Extract the [X, Y] coordinate from the center of the cell holding the provided text.  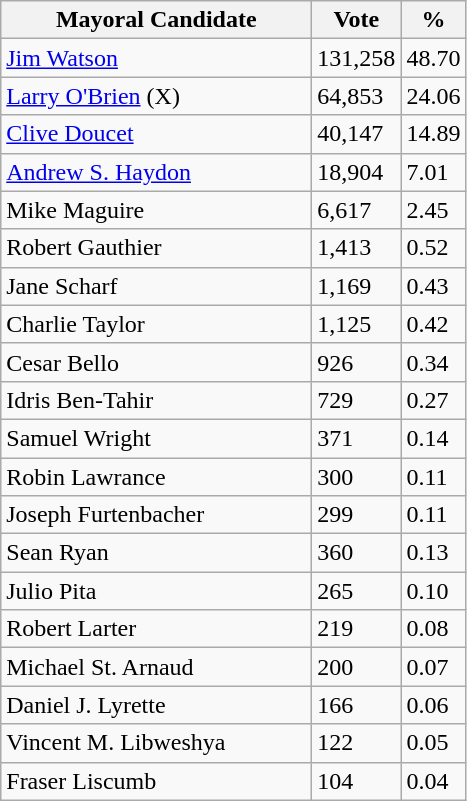
14.89 [434, 134]
Samuel Wright [156, 438]
926 [356, 362]
300 [356, 477]
1,413 [356, 248]
2.45 [434, 210]
371 [356, 438]
% [434, 20]
Vincent M. Libweshya [156, 743]
Idris Ben-Tahir [156, 400]
360 [356, 553]
24.06 [434, 96]
0.42 [434, 324]
219 [356, 629]
122 [356, 743]
Mayoral Candidate [156, 20]
48.70 [434, 58]
40,147 [356, 134]
1,169 [356, 286]
Charlie Taylor [156, 324]
Jim Watson [156, 58]
64,853 [356, 96]
0.27 [434, 400]
0.52 [434, 248]
0.06 [434, 705]
Fraser Liscumb [156, 781]
0.13 [434, 553]
265 [356, 591]
0.14 [434, 438]
Andrew S. Haydon [156, 172]
0.10 [434, 591]
299 [356, 515]
Robert Larter [156, 629]
0.08 [434, 629]
Jane Scharf [156, 286]
Robin Lawrance [156, 477]
Sean Ryan [156, 553]
Joseph Furtenbacher [156, 515]
Daniel J. Lyrette [156, 705]
104 [356, 781]
0.07 [434, 667]
131,258 [356, 58]
7.01 [434, 172]
Mike Maguire [156, 210]
166 [356, 705]
Larry O'Brien (X) [156, 96]
Clive Doucet [156, 134]
0.34 [434, 362]
0.43 [434, 286]
Cesar Bello [156, 362]
Robert Gauthier [156, 248]
6,617 [356, 210]
Vote [356, 20]
Julio Pita [156, 591]
200 [356, 667]
Michael St. Arnaud [156, 667]
1,125 [356, 324]
18,904 [356, 172]
0.04 [434, 781]
729 [356, 400]
0.05 [434, 743]
